Output the [X, Y] coordinate of the center of the cell containing the given text.  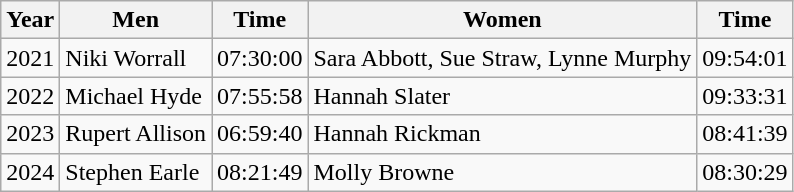
Hannah Slater [502, 96]
08:41:39 [745, 134]
2024 [30, 172]
08:30:29 [745, 172]
2023 [30, 134]
06:59:40 [260, 134]
07:30:00 [260, 58]
Molly Browne [502, 172]
2021 [30, 58]
Sara Abbott, Sue Straw, Lynne Murphy [502, 58]
07:55:58 [260, 96]
08:21:49 [260, 172]
Year [30, 20]
Rupert Allison [136, 134]
Women [502, 20]
Stephen Earle [136, 172]
Hannah Rickman [502, 134]
Michael Hyde [136, 96]
09:33:31 [745, 96]
2022 [30, 96]
Men [136, 20]
09:54:01 [745, 58]
Niki Worrall [136, 58]
